Locate the cell with the specified text and output its [x, y] center coordinate. 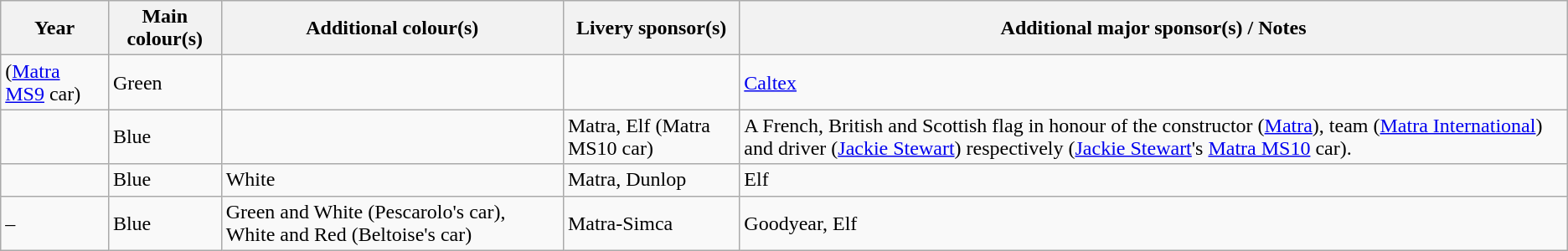
Additional colour(s) [392, 28]
Green and White (Pescarolo's car), White and Red (Beltoise's car) [392, 223]
(Matra MS9 car) [55, 82]
Matra, Elf (Matra MS10 car) [651, 137]
White [392, 180]
Year [55, 28]
– [55, 223]
Additional major sponsor(s) / Notes [1153, 28]
Caltex [1153, 82]
Green [164, 82]
Matra, Dunlop [651, 180]
Goodyear, Elf [1153, 223]
Main colour(s) [164, 28]
Livery sponsor(s) [651, 28]
Matra-Simca [651, 223]
Elf [1153, 180]
